Pinpoint the cell where the given text exists, returning its [X, Y] midpoint coordinate. 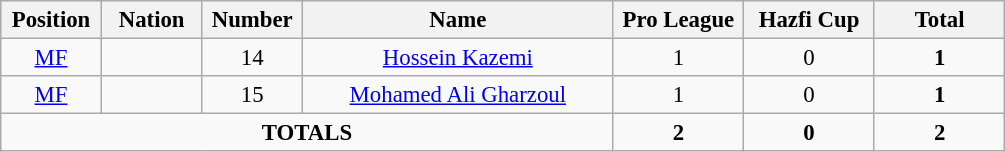
Hossein Kazemi [458, 58]
TOTALS [307, 133]
Hazfi Cup [810, 20]
Number [252, 20]
Mohamed Ali Gharzoul [458, 95]
14 [252, 58]
Name [458, 20]
Nation [152, 20]
15 [252, 95]
Total [940, 20]
Position [52, 20]
Pro League [678, 20]
